Scan for the cell matching the given text and deliver its (X, Y) coordinate at center. 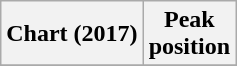
Peakposition (189, 34)
Chart (2017) (72, 34)
